Determine the [X, Y] coordinate at the center of the cell enclosing the given text.  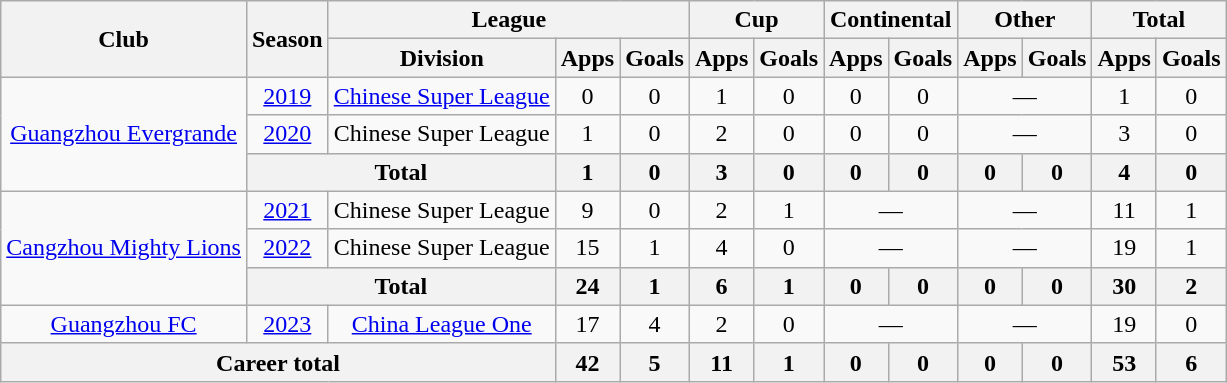
Career total [278, 362]
42 [587, 362]
League [508, 20]
2022 [287, 248]
Season [287, 39]
Division [442, 58]
2020 [287, 134]
53 [1124, 362]
17 [587, 324]
Guangzhou FC [124, 324]
30 [1124, 286]
Guangzhou Evergrande [124, 134]
China League One [442, 324]
Cup [756, 20]
Club [124, 39]
Other [1025, 20]
5 [655, 362]
15 [587, 248]
Cangzhou Mighty Lions [124, 248]
24 [587, 286]
2021 [287, 210]
2023 [287, 324]
2019 [287, 96]
9 [587, 210]
Continental [891, 20]
